Find where the given text appears and provide that cell's center as [X, Y] coordinate. 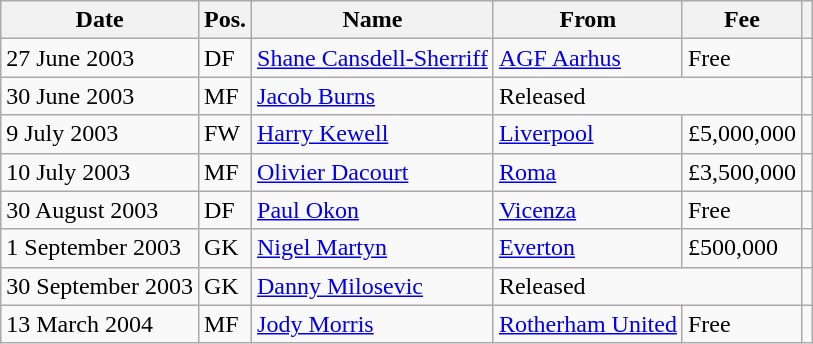
30 September 2003 [100, 286]
£3,500,000 [742, 172]
9 July 2003 [100, 134]
Fee [742, 20]
1 September 2003 [100, 248]
Paul Okon [373, 210]
Vicenza [588, 210]
Date [100, 20]
10 July 2003 [100, 172]
FW [224, 134]
27 June 2003 [100, 58]
Danny Milosevic [373, 286]
Jacob Burns [373, 96]
Everton [588, 248]
30 June 2003 [100, 96]
From [588, 20]
Rotherham United [588, 324]
AGF Aarhus [588, 58]
30 August 2003 [100, 210]
Harry Kewell [373, 134]
£5,000,000 [742, 134]
Olivier Dacourt [373, 172]
13 March 2004 [100, 324]
Roma [588, 172]
Shane Cansdell-Sherriff [373, 58]
Nigel Martyn [373, 248]
Liverpool [588, 134]
Pos. [224, 20]
Jody Morris [373, 324]
Name [373, 20]
£500,000 [742, 248]
